Return (X, Y) of the center of cell containing provided text 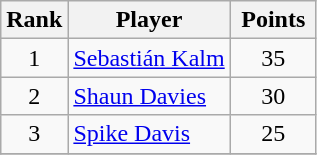
Shaun Davies (149, 96)
Sebastián Kalm (149, 58)
Player (149, 20)
Rank (34, 20)
Points (273, 20)
3 (34, 134)
Spike Davis (149, 134)
2 (34, 96)
30 (273, 96)
25 (273, 134)
1 (34, 58)
35 (273, 58)
